From the cell containing the given text, extract its center point as (X, Y) coordinate. 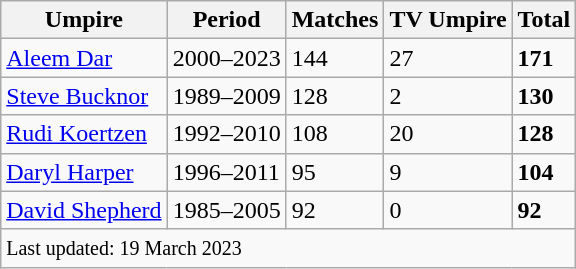
Steve Bucknor (84, 96)
Period (226, 20)
1996–2011 (226, 172)
144 (335, 58)
Matches (335, 20)
1989–2009 (226, 96)
108 (335, 134)
Umpire (84, 20)
TV Umpire (448, 20)
Total (544, 20)
Daryl Harper (84, 172)
130 (544, 96)
Last updated: 19 March 2023 (288, 248)
9 (448, 172)
2 (448, 96)
David Shepherd (84, 210)
20 (448, 134)
27 (448, 58)
Aleem Dar (84, 58)
95 (335, 172)
1992–2010 (226, 134)
2000–2023 (226, 58)
Rudi Koertzen (84, 134)
104 (544, 172)
0 (448, 210)
171 (544, 58)
1985–2005 (226, 210)
